Identify which cell holds the provided text, then report its (x, y) central coordinate. 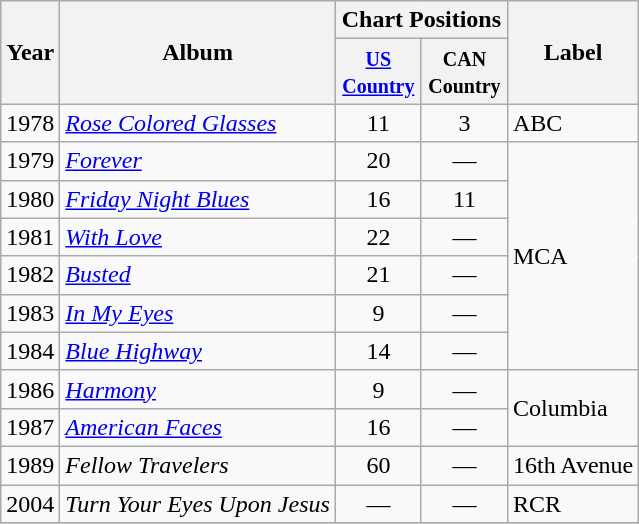
22 (378, 237)
1981 (30, 237)
Busted (198, 275)
1978 (30, 123)
14 (378, 351)
1989 (30, 465)
Columbia (572, 408)
With Love (198, 237)
Harmony (198, 389)
Forever (198, 161)
16th Avenue (572, 465)
ABC (572, 123)
20 (378, 161)
60 (378, 465)
2004 (30, 503)
Turn Your Eyes Upon Jesus (198, 503)
US Country (378, 72)
3 (464, 123)
Blue Highway (198, 351)
1983 (30, 313)
1982 (30, 275)
1979 (30, 161)
1987 (30, 427)
1980 (30, 199)
Friday Night Blues (198, 199)
CAN Country (464, 72)
In My Eyes (198, 313)
Fellow Travelers (198, 465)
Rose Colored Glasses (198, 123)
MCA (572, 256)
21 (378, 275)
RCR (572, 503)
1984 (30, 351)
1986 (30, 389)
American Faces (198, 427)
Chart Positions (421, 20)
Label (572, 52)
Year (30, 52)
Album (198, 52)
